Return the (X, Y) coordinate for the center point of the cell that contains the specified text.  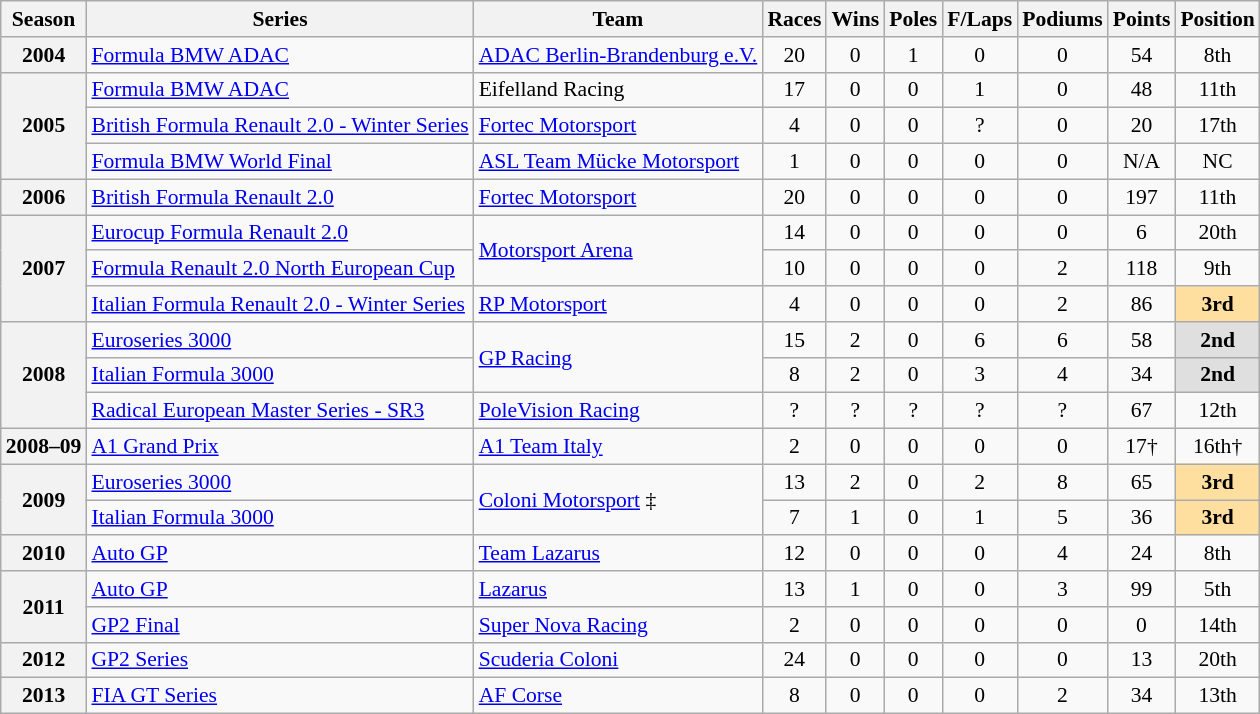
A1 Team Italy (618, 447)
Formula Renault 2.0 North European Cup (280, 269)
2010 (44, 554)
Series (280, 19)
AF Corse (618, 696)
Super Nova Racing (618, 625)
Radical European Master Series - SR3 (280, 411)
15 (794, 340)
British Formula Renault 2.0 (280, 197)
Wins (855, 19)
86 (1142, 304)
2008 (44, 376)
12 (794, 554)
17 (794, 90)
48 (1142, 90)
Season (44, 19)
Eurocup Formula Renault 2.0 (280, 233)
17† (1142, 447)
2009 (44, 500)
Podiums (1062, 19)
14 (794, 233)
2004 (44, 55)
Team (618, 19)
GP Racing (618, 358)
NC (1217, 162)
17th (1217, 126)
12th (1217, 411)
5th (1217, 589)
PoleVision Racing (618, 411)
67 (1142, 411)
Team Lazarus (618, 554)
Races (794, 19)
GP2 Final (280, 625)
14th (1217, 625)
54 (1142, 55)
Italian Formula Renault 2.0 - Winter Series (280, 304)
2007 (44, 268)
GP2 Series (280, 660)
65 (1142, 482)
ADAC Berlin-Brandenburg e.V. (618, 55)
Points (1142, 19)
RP Motorsport (618, 304)
Poles (913, 19)
Coloni Motorsport ‡ (618, 500)
F/Laps (980, 19)
58 (1142, 340)
2011 (44, 606)
Scuderia Coloni (618, 660)
99 (1142, 589)
118 (1142, 269)
13th (1217, 696)
Position (1217, 19)
16th† (1217, 447)
FIA GT Series (280, 696)
2008–09 (44, 447)
5 (1062, 518)
2006 (44, 197)
Motorsport Arena (618, 250)
36 (1142, 518)
10 (794, 269)
2005 (44, 126)
A1 Grand Prix (280, 447)
7 (794, 518)
197 (1142, 197)
ASL Team Mücke Motorsport (618, 162)
9th (1217, 269)
Formula BMW World Final (280, 162)
British Formula Renault 2.0 - Winter Series (280, 126)
2012 (44, 660)
N/A (1142, 162)
Eifelland Racing (618, 90)
2013 (44, 696)
Lazarus (618, 589)
